Locate the cell with the specified text and output its [x, y] center coordinate. 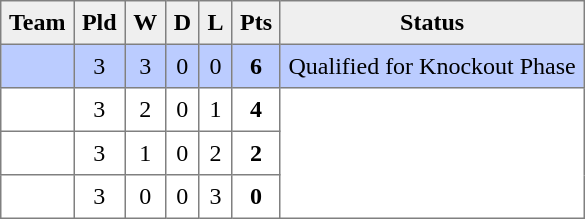
4 [256, 110]
W [145, 23]
Team [38, 23]
L [216, 23]
Status [432, 23]
Qualified for Knockout Phase [432, 66]
Pld [100, 23]
D [182, 23]
6 [256, 66]
Pts [256, 23]
